Search for the cell housing the specified text and yield its (x, y) center coordinate. 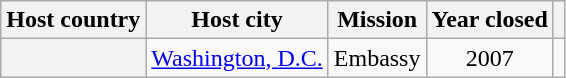
Mission (377, 20)
2007 (490, 58)
Host country (74, 20)
Year closed (490, 20)
Washington, D.C. (237, 58)
Host city (237, 20)
Embassy (377, 58)
